Detect which cell encompasses the target text, then output its (X, Y) center coordinate. 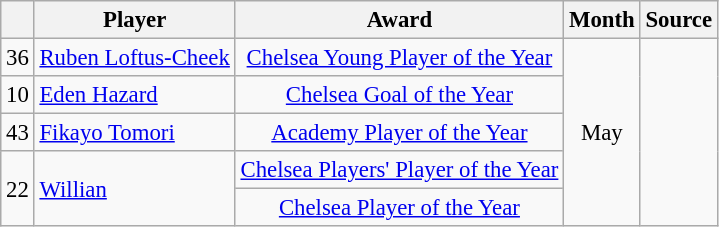
Eden Hazard (134, 95)
Chelsea Goal of the Year (399, 95)
10 (18, 95)
Fikayo Tomori (134, 133)
Chelsea Young Player of the Year (399, 58)
Chelsea Players' Player of the Year (399, 170)
Willian (134, 188)
May (602, 133)
22 (18, 188)
Player (134, 20)
Chelsea Player of the Year (399, 208)
Award (399, 20)
Academy Player of the Year (399, 133)
Ruben Loftus-Cheek (134, 58)
Source (678, 20)
Month (602, 20)
43 (18, 133)
36 (18, 58)
